Output the (x, y) coordinate of the center of the cell containing the given text.  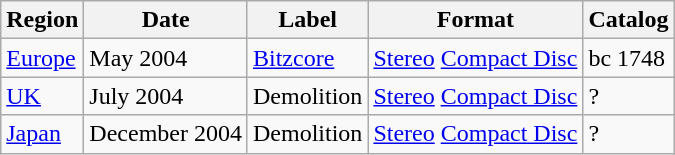
July 2004 (166, 96)
Catalog (628, 20)
Japan (42, 134)
Region (42, 20)
UK (42, 96)
Date (166, 20)
Europe (42, 58)
December 2004 (166, 134)
Label (307, 20)
Format (476, 20)
May 2004 (166, 58)
bc 1748 (628, 58)
Bitzcore (307, 58)
